Search for the cell housing the specified text and yield its (x, y) center coordinate. 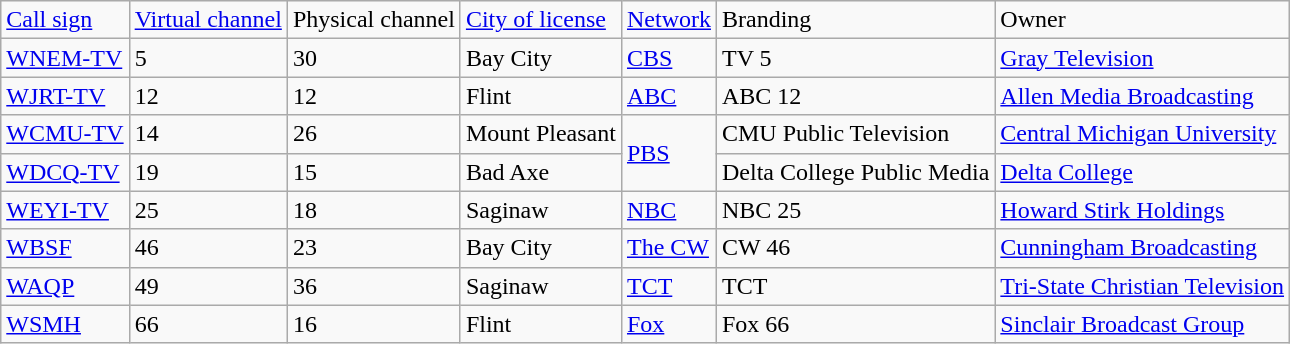
Delta College (1142, 172)
14 (208, 134)
WDCQ-TV (65, 172)
ABC (668, 96)
Fox (668, 324)
ABC 12 (855, 96)
Gray Television (1142, 58)
Owner (1142, 20)
WAQP (65, 286)
NBC 25 (855, 210)
WNEM-TV (65, 58)
Bad Axe (540, 172)
CBS (668, 58)
WCMU-TV (65, 134)
23 (374, 248)
46 (208, 248)
19 (208, 172)
Virtual channel (208, 20)
26 (374, 134)
Call sign (65, 20)
16 (374, 324)
CMU Public Television (855, 134)
49 (208, 286)
Central Michigan University (1142, 134)
Tri-State Christian Television (1142, 286)
Sinclair Broadcast Group (1142, 324)
Mount Pleasant (540, 134)
WBSF (65, 248)
PBS (668, 153)
Howard Stirk Holdings (1142, 210)
CW 46 (855, 248)
NBC (668, 210)
Delta College Public Media (855, 172)
5 (208, 58)
15 (374, 172)
Allen Media Broadcasting (1142, 96)
36 (374, 286)
18 (374, 210)
WSMH (65, 324)
Fox 66 (855, 324)
Physical channel (374, 20)
Network (668, 20)
66 (208, 324)
TV 5 (855, 58)
WJRT-TV (65, 96)
WEYI-TV (65, 210)
Branding (855, 20)
25 (208, 210)
30 (374, 58)
The CW (668, 248)
Cunningham Broadcasting (1142, 248)
City of license (540, 20)
